Pinpoint the cell where the given text exists, returning its [x, y] midpoint coordinate. 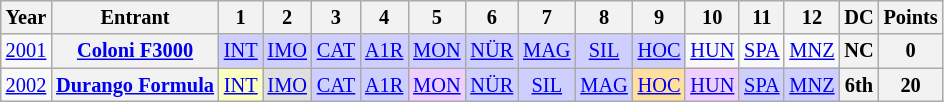
20 [911, 85]
Year [26, 17]
NC [858, 51]
9 [660, 17]
3 [336, 17]
5 [436, 17]
8 [604, 17]
Coloni F3000 [135, 51]
Points [911, 17]
11 [762, 17]
2001 [26, 51]
2002 [26, 85]
1 [241, 17]
0 [911, 51]
2 [288, 17]
12 [812, 17]
4 [384, 17]
6 [492, 17]
Durango Formula [135, 85]
DC [858, 17]
Entrant [135, 17]
6th [858, 85]
10 [712, 17]
7 [546, 17]
